For the text-containing cell, return its midpoint in [X, Y] coordinate format. 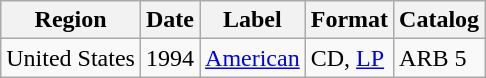
1994 [170, 58]
American [253, 58]
Catalog [440, 20]
ARB 5 [440, 58]
Label [253, 20]
Region [71, 20]
Format [349, 20]
United States [71, 58]
CD, LP [349, 58]
Date [170, 20]
